Pinpoint the cell where the given text exists, returning its (x, y) midpoint coordinate. 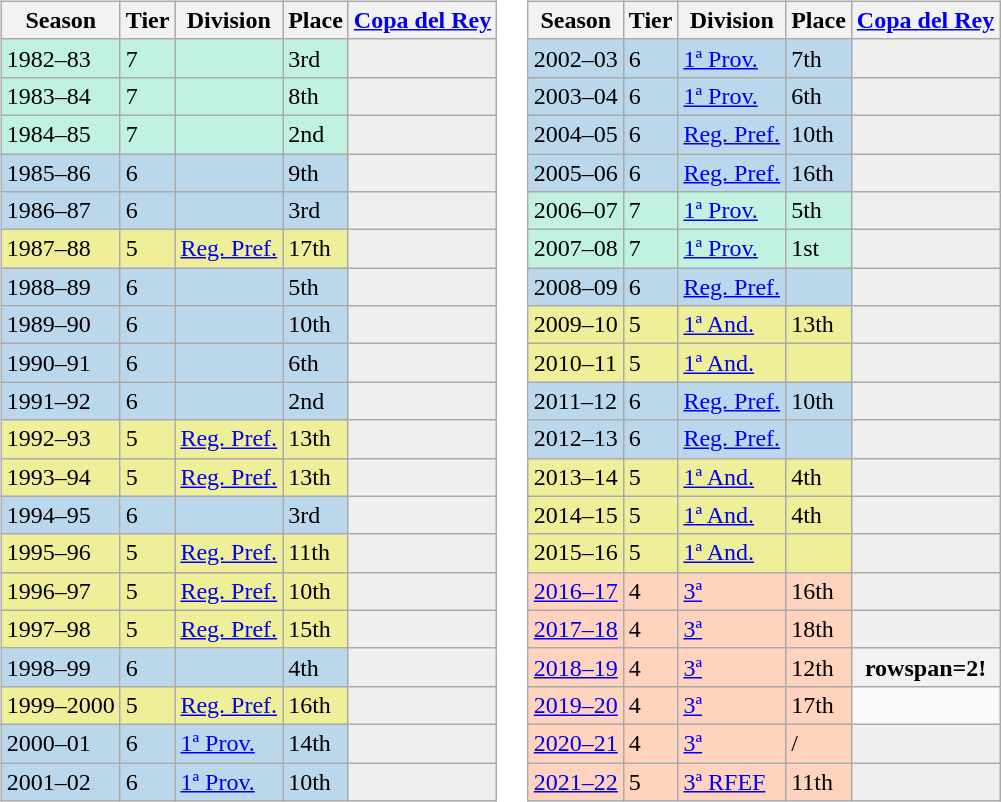
rowspan=2! (925, 667)
1987–88 (60, 249)
1984–85 (60, 134)
2020–21 (576, 743)
14th (316, 743)
1997–98 (60, 629)
1993–94 (60, 477)
2010–11 (576, 363)
9th (316, 173)
2017–18 (576, 629)
1985–86 (60, 173)
1986–87 (60, 211)
2012–13 (576, 439)
1991–92 (60, 401)
2021–22 (576, 781)
2009–10 (576, 325)
1996–97 (60, 591)
1st (819, 249)
2015–16 (576, 553)
1982–83 (60, 58)
2004–05 (576, 134)
2016–17 (576, 591)
2005–06 (576, 173)
15th (316, 629)
1992–93 (60, 439)
2007–08 (576, 249)
1990–91 (60, 363)
7th (819, 58)
2003–04 (576, 96)
2006–07 (576, 211)
2019–20 (576, 705)
1995–96 (60, 553)
2000–01 (60, 743)
3ª RFEF (732, 781)
2011–12 (576, 401)
8th (316, 96)
1983–84 (60, 96)
18th (819, 629)
12th (819, 667)
2013–14 (576, 477)
2014–15 (576, 515)
2001–02 (60, 781)
1989–90 (60, 325)
1988–89 (60, 287)
1999–2000 (60, 705)
1994–95 (60, 515)
2002–03 (576, 58)
2018–19 (576, 667)
2008–09 (576, 287)
1998–99 (60, 667)
/ (819, 743)
